Output the (X, Y) coordinate of the center of the cell containing the given text.  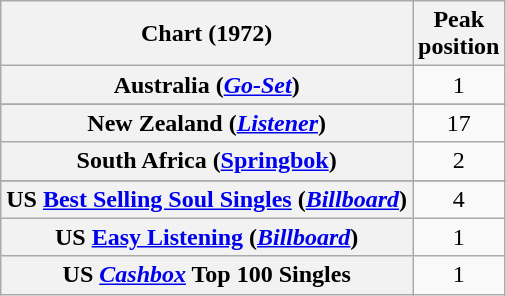
Peakposition (459, 34)
2 (459, 161)
South Africa (Springbok) (207, 161)
New Zealand (Listener) (207, 123)
US Best Selling Soul Singles (Billboard) (207, 199)
US Easy Listening (Billboard) (207, 237)
4 (459, 199)
US Cashbox Top 100 Singles (207, 275)
17 (459, 123)
Australia (Go-Set) (207, 85)
Chart (1972) (207, 34)
